Determine the [x, y] coordinate at the center of the cell enclosing the given text.  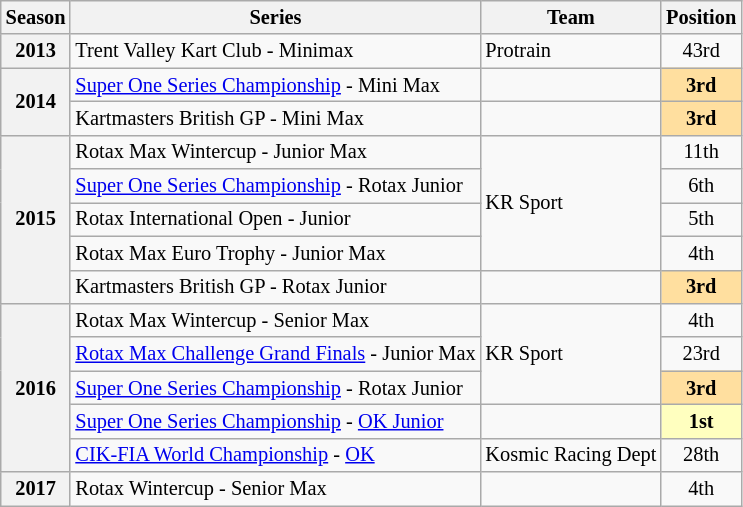
28th [701, 455]
Team [572, 17]
2017 [36, 489]
Position [701, 17]
Kartmasters British GP - Rotax Junior [275, 287]
6th [701, 186]
Season [36, 17]
Rotax Wintercup - Senior Max [275, 489]
Trent Valley Kart Club - Minimax [275, 51]
Super One Series Championship - OK Junior [275, 421]
43rd [701, 51]
2014 [36, 102]
Rotax Max Wintercup - Senior Max [275, 320]
1st [701, 421]
Rotax Max Wintercup - Junior Max [275, 152]
5th [701, 219]
2016 [36, 387]
Protrain [572, 51]
CIK-FIA World Championship - OK [275, 455]
Kartmasters British GP - Mini Max [275, 118]
11th [701, 152]
Rotax International Open - Junior [275, 219]
Series [275, 17]
Super One Series Championship - Mini Max [275, 85]
Rotax Max Euro Trophy - Junior Max [275, 253]
2013 [36, 51]
Kosmic Racing Dept [572, 455]
23rd [701, 354]
2015 [36, 219]
Rotax Max Challenge Grand Finals - Junior Max [275, 354]
